From the cell containing the given text, extract its center point as (X, Y) coordinate. 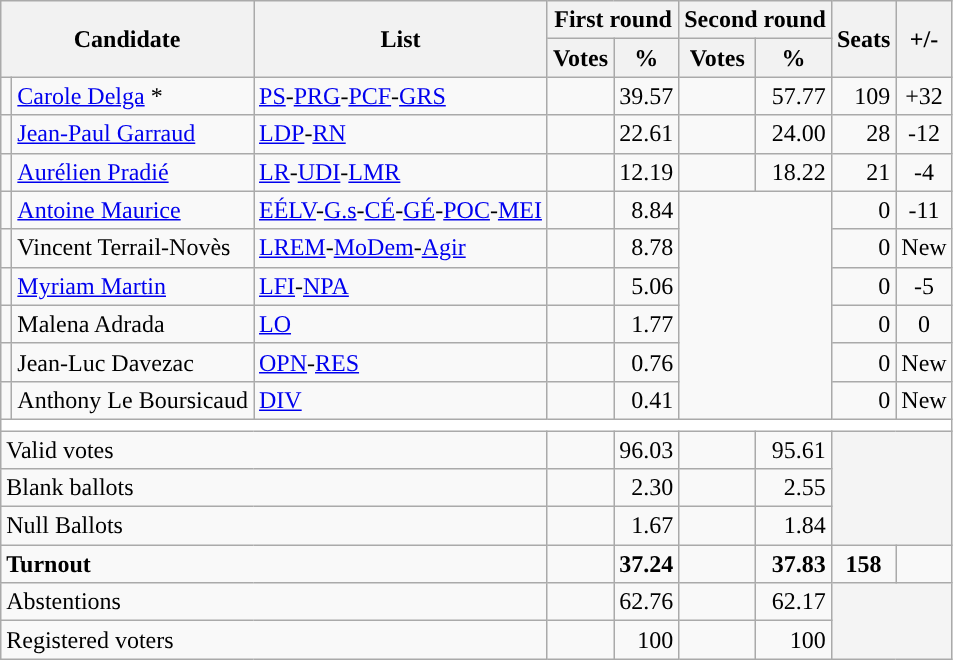
LREM-MoDem-Agir (401, 248)
Candidate (128, 39)
Antoine Maurice (133, 210)
-12 (924, 134)
12.19 (646, 172)
109 (863, 96)
18.22 (794, 172)
Jean-Luc Davezac (133, 362)
-4 (924, 172)
+32 (924, 96)
DIV (401, 400)
1.67 (646, 526)
EÉLV-G.s-CÉ-GÉ-POC-MEI (401, 210)
Abstentions (274, 602)
Seats (863, 39)
Second round (756, 20)
158 (863, 564)
Anthony Le Boursicaud (133, 400)
62.76 (646, 602)
8.84 (646, 210)
Carole Delga * (133, 96)
LO (401, 324)
Valid votes (274, 449)
First round (612, 20)
37.24 (646, 564)
-11 (924, 210)
57.77 (794, 96)
Turnout (274, 564)
Aurélien Pradié (133, 172)
28 (863, 134)
21 (863, 172)
Jean-Paul Garraud (133, 134)
LR-UDI-LMR (401, 172)
Malena Adrada (133, 324)
1.84 (794, 526)
5.06 (646, 286)
8.78 (646, 248)
2.55 (794, 488)
0.76 (646, 362)
LFI-NPA (401, 286)
-5 (924, 286)
2.30 (646, 488)
Null Ballots (274, 526)
62.17 (794, 602)
39.57 (646, 96)
24.00 (794, 134)
0.41 (646, 400)
1.77 (646, 324)
22.61 (646, 134)
+/- (924, 39)
Myriam Martin (133, 286)
96.03 (646, 449)
PS-PRG-PCF-GRS (401, 96)
Vincent Terrail-Novès (133, 248)
Blank ballots (274, 488)
37.83 (794, 564)
Registered voters (274, 640)
95.61 (794, 449)
OPN-RES (401, 362)
List (401, 39)
LDP-RN (401, 134)
